Extract the [X, Y] coordinate from the center of the cell holding the provided text.  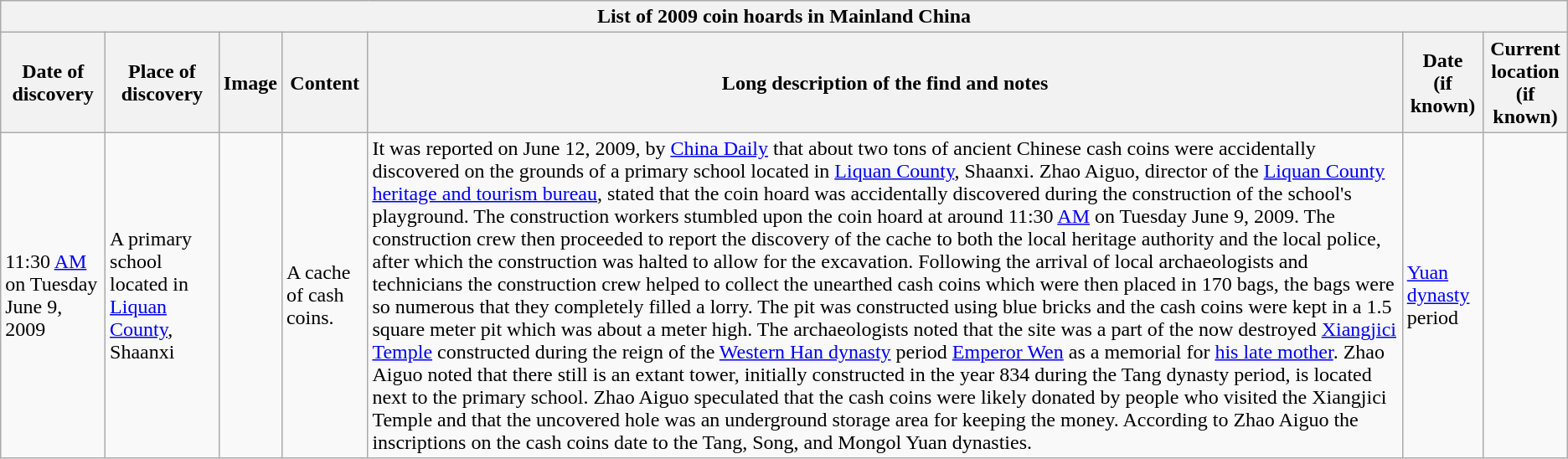
Image [250, 82]
Place of discovery [162, 82]
Yuan dynasty period [1442, 295]
Date of discovery [54, 82]
Long description of the find and notes [885, 82]
A cache of cash coins. [325, 295]
Content [325, 82]
List of 2009 coin hoards in Mainland China [784, 17]
A primary school located in Liquan County, Shaanxi [162, 295]
Current location(if known) [1526, 82]
11:30 AM on Tuesday June 9, 2009 [54, 295]
Date(if known) [1442, 82]
